Detect which cell encompasses the target text, then output its (x, y) center coordinate. 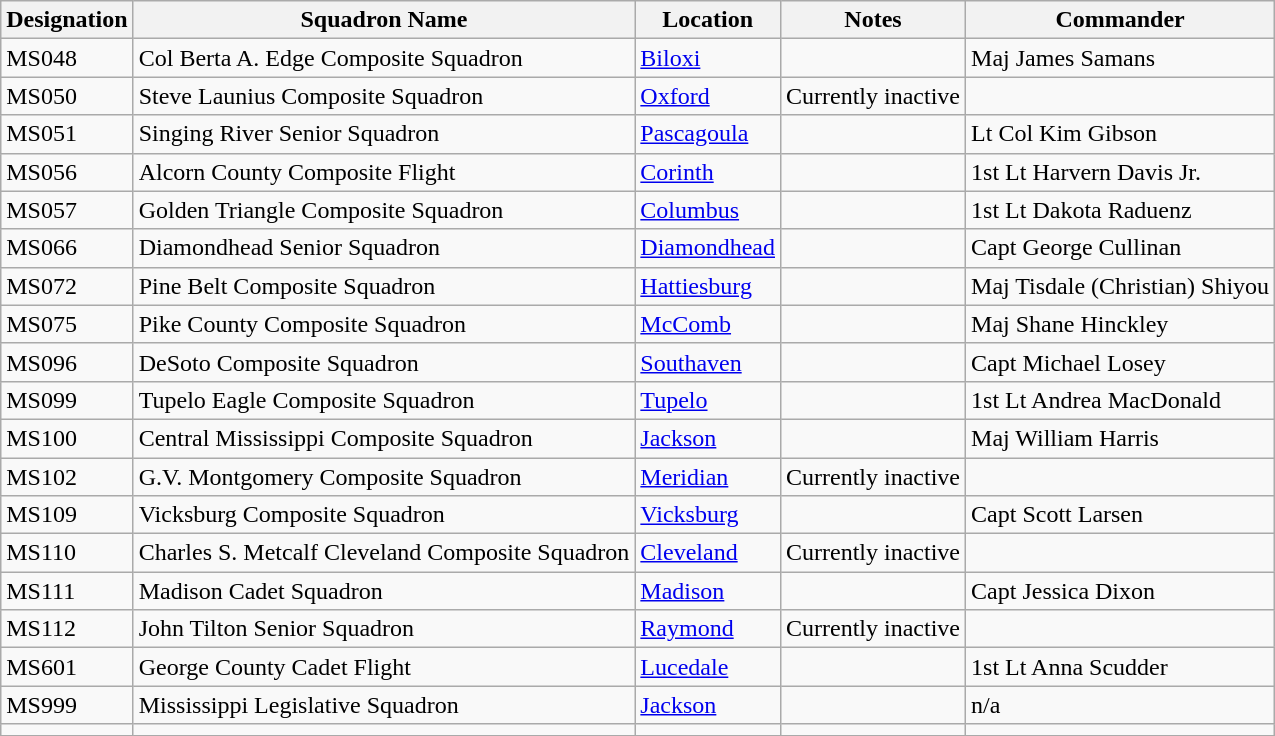
Diamondhead Senior Squadron (384, 248)
Maj Shane Hinckley (1120, 324)
Vicksburg (708, 515)
1st Lt Harvern Davis Jr. (1120, 172)
Tupelo Eagle Composite Squadron (384, 400)
MS096 (67, 362)
Alcorn County Composite Flight (384, 172)
Location (708, 20)
Oxford (708, 96)
Maj James Samans (1120, 58)
Diamondhead (708, 248)
McComb (708, 324)
Maj Tisdale (Christian) Shiyou (1120, 286)
MS051 (67, 134)
Lt Col Kim Gibson (1120, 134)
Capt George Cullinan (1120, 248)
Commander (1120, 20)
MS048 (67, 58)
Capt Jessica Dixon (1120, 591)
MS110 (67, 553)
Meridian (708, 477)
MS066 (67, 248)
Madison (708, 591)
Golden Triangle Composite Squadron (384, 210)
MS100 (67, 438)
John Tilton Senior Squadron (384, 629)
MS072 (67, 286)
MS601 (67, 667)
MS075 (67, 324)
Tupelo (708, 400)
Pascagoula (708, 134)
Charles S. Metcalf Cleveland Composite Squadron (384, 553)
Maj William Harris (1120, 438)
1st Lt Dakota Raduenz (1120, 210)
Cleveland (708, 553)
Capt Michael Losey (1120, 362)
Mississippi Legislative Squadron (384, 705)
1st Lt Anna Scudder (1120, 667)
Biloxi (708, 58)
Lucedale (708, 667)
Pike County Composite Squadron (384, 324)
Singing River Senior Squadron (384, 134)
Southaven (708, 362)
DeSoto Composite Squadron (384, 362)
Steve Launius Composite Squadron (384, 96)
Hattiesburg (708, 286)
MS112 (67, 629)
Designation (67, 20)
MS111 (67, 591)
MS056 (67, 172)
MS109 (67, 515)
MS057 (67, 210)
Vicksburg Composite Squadron (384, 515)
Notes (874, 20)
MS099 (67, 400)
Squadron Name (384, 20)
Raymond (708, 629)
Central Mississippi Composite Squadron (384, 438)
George County Cadet Flight (384, 667)
n/a (1120, 705)
Pine Belt Composite Squadron (384, 286)
Capt Scott Larsen (1120, 515)
MS050 (67, 96)
MS102 (67, 477)
Corinth (708, 172)
Madison Cadet Squadron (384, 591)
Col Berta A. Edge Composite Squadron (384, 58)
1st Lt Andrea MacDonald (1120, 400)
Columbus (708, 210)
G.V. Montgomery Composite Squadron (384, 477)
MS999 (67, 705)
